Return the [X, Y] coordinate for the center point of the cell that contains the specified text.  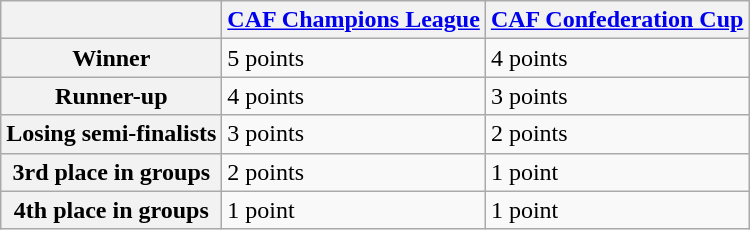
4th place in groups [112, 210]
CAF Champions League [354, 20]
CAF Confederation Cup [617, 20]
Winner [112, 58]
5 points [354, 58]
Runner-up [112, 96]
Losing semi-finalists [112, 134]
3rd place in groups [112, 172]
